Extract the [X, Y] coordinate from the center of the cell holding the provided text.  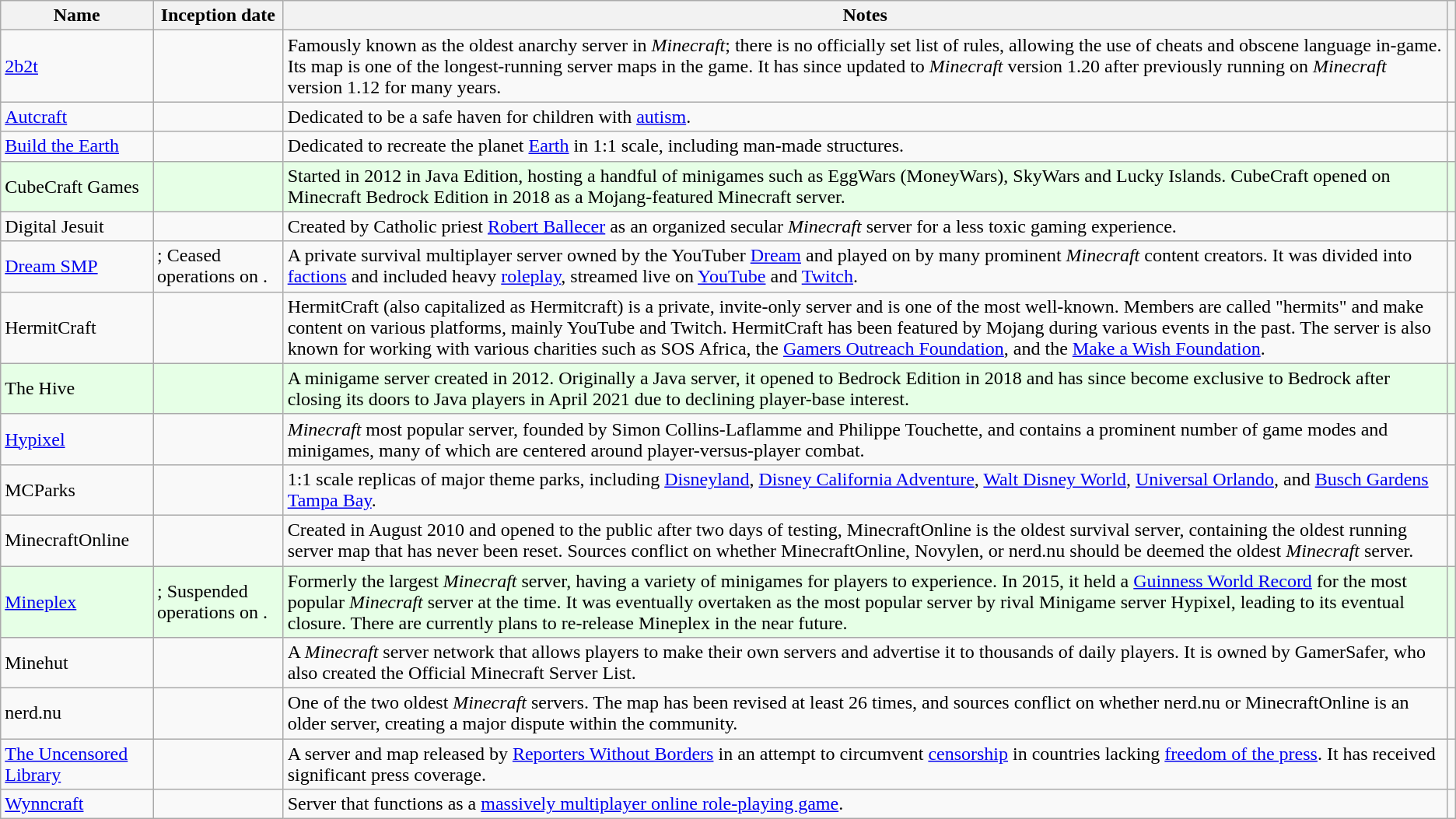
Build the Earth [77, 146]
Notes [865, 16]
; Suspended operations on . [219, 602]
2b2t [77, 66]
Dedicated to recreate the planet Earth in 1:1 scale, including man-made structures. [865, 146]
; Ceased operations on . [219, 266]
HermitCraft [77, 327]
Minehut [77, 663]
Server that functions as a massively multiplayer online role-playing game. [865, 804]
Name [77, 16]
Mineplex [77, 602]
Digital Jesuit [77, 226]
nerd.nu [77, 714]
Created by Catholic priest Robert Ballecer as an organized secular Minecraft server for a less toxic gaming experience. [865, 226]
Wynncraft [77, 804]
Inception date [219, 16]
The Hive [77, 389]
Dedicated to be a safe haven for children with autism. [865, 117]
Dream SMP [77, 266]
MinecraftOnline [77, 540]
CubeCraft Games [77, 187]
The Uncensored Library [77, 764]
MCParks [77, 490]
Hypixel [77, 439]
Autcraft [77, 117]
